Provide the (X, Y) coordinate of the cell's center where the given text is located.  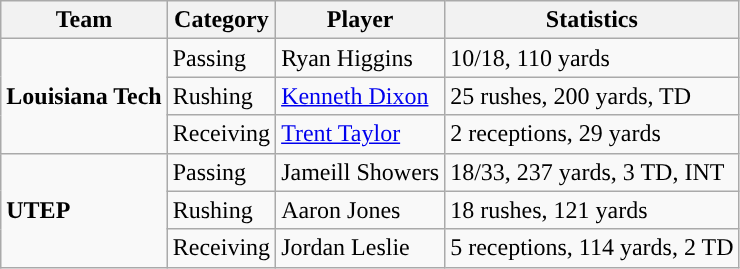
25 rushes, 200 yards, TD (592, 96)
Jordan Leslie (360, 248)
Aaron Jones (360, 210)
Player (360, 20)
5 receptions, 114 yards, 2 TD (592, 248)
18/33, 237 yards, 3 TD, INT (592, 172)
Team (84, 20)
2 receptions, 29 yards (592, 134)
Statistics (592, 20)
Ryan Higgins (360, 58)
Louisiana Tech (84, 96)
10/18, 110 yards (592, 58)
18 rushes, 121 yards (592, 210)
Category (221, 20)
Trent Taylor (360, 134)
UTEP (84, 210)
Kenneth Dixon (360, 96)
Jameill Showers (360, 172)
